For the text-containing cell, return its midpoint in (x, y) coordinate format. 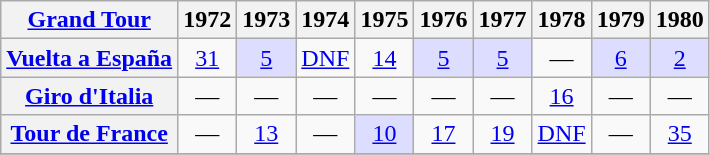
10 (384, 134)
Giro d'Italia (90, 96)
Grand Tour (90, 20)
1974 (326, 20)
Tour de France (90, 134)
1976 (444, 20)
17 (444, 134)
14 (384, 58)
31 (208, 58)
13 (266, 134)
1978 (562, 20)
1972 (208, 20)
35 (680, 134)
1979 (620, 20)
16 (562, 96)
2 (680, 58)
1977 (502, 20)
1980 (680, 20)
19 (502, 134)
1973 (266, 20)
1975 (384, 20)
Vuelta a España (90, 58)
6 (620, 58)
